Output the [X, Y] coordinate of the center of the cell containing the given text.  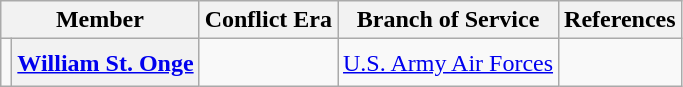
William St. Onge [106, 63]
Branch of Service [448, 20]
Member [100, 20]
References [620, 20]
U.S. Army Air Forces [448, 63]
Conflict Era [268, 20]
